Provide the [x, y] coordinate of the cell's center where the given text is located.  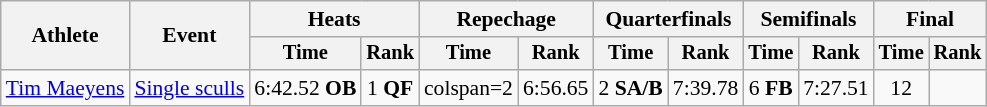
colspan=2 [468, 88]
Heats [334, 19]
6:42.52 OB [305, 88]
Tim Maeyens [66, 88]
Semifinals [808, 19]
Repechage [506, 19]
6:56.65 [556, 88]
Athlete [66, 36]
Quarterfinals [668, 19]
Event [189, 36]
Final [930, 19]
6 FB [770, 88]
7:39.78 [706, 88]
12 [902, 88]
7:27.51 [836, 88]
2 SA/B [630, 88]
Single sculls [189, 88]
1 QF [390, 88]
